Provide the [X, Y] coordinate of the cell's center where the given text is located.  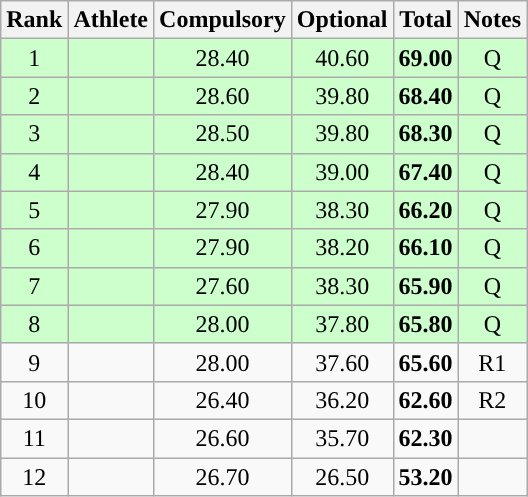
10 [34, 400]
53.20 [426, 477]
26.40 [223, 400]
26.60 [223, 438]
Notes [492, 20]
62.60 [426, 400]
26.50 [342, 477]
40.60 [342, 58]
R2 [492, 400]
37.80 [342, 324]
Optional [342, 20]
65.90 [426, 286]
9 [34, 362]
36.20 [342, 400]
1 [34, 58]
66.10 [426, 248]
68.40 [426, 96]
8 [34, 324]
Rank [34, 20]
38.20 [342, 248]
5 [34, 210]
37.60 [342, 362]
Total [426, 20]
35.70 [342, 438]
62.30 [426, 438]
7 [34, 286]
28.50 [223, 134]
65.80 [426, 324]
26.70 [223, 477]
2 [34, 96]
65.60 [426, 362]
Athlete [111, 20]
68.30 [426, 134]
4 [34, 172]
Compulsory [223, 20]
R1 [492, 362]
69.00 [426, 58]
6 [34, 248]
67.40 [426, 172]
3 [34, 134]
39.00 [342, 172]
66.20 [426, 210]
28.60 [223, 96]
12 [34, 477]
11 [34, 438]
27.60 [223, 286]
